For the text-containing cell, return its midpoint in (X, Y) coordinate format. 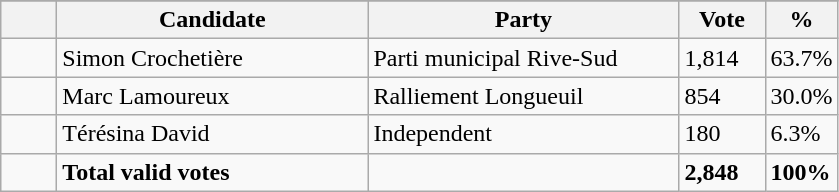
854 (722, 96)
2,848 (722, 172)
Parti municipal Rive-Sud (524, 58)
6.3% (802, 134)
Simon Crochetière (212, 58)
Candidate (212, 20)
1,814 (722, 58)
100% (802, 172)
180 (722, 134)
% (802, 20)
Total valid votes (212, 172)
63.7% (802, 58)
Party (524, 20)
Ralliement Longueuil (524, 96)
Vote (722, 20)
Marc Lamoureux (212, 96)
30.0% (802, 96)
Independent (524, 134)
Térésina David (212, 134)
